Return (X, Y) of the center of cell containing provided text 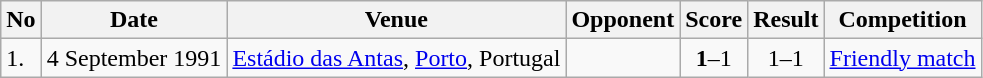
1. (21, 58)
4 September 1991 (134, 58)
Score (714, 20)
Estádio das Antas, Porto, Portugal (396, 58)
Date (134, 20)
Competition (902, 20)
Opponent (623, 20)
No (21, 20)
Result (786, 20)
Venue (396, 20)
Friendly match (902, 58)
